Provide the (X, Y) coordinate of the cell's center where the given text is located.  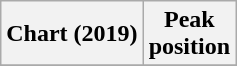
Chart (2019) (72, 34)
Peakposition (189, 34)
